Return [x, y] of the center of cell containing provided text 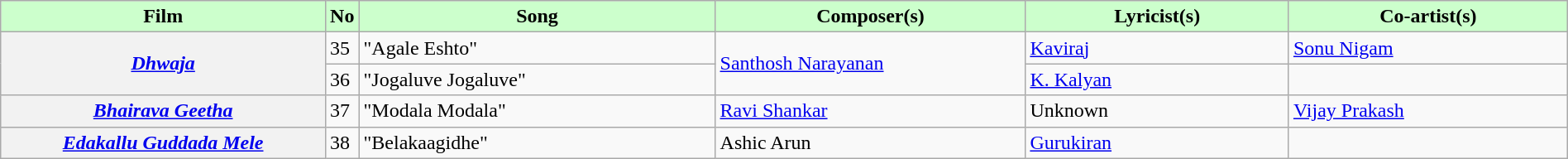
Co-artist(s) [1427, 17]
Ashic Arun [870, 142]
Kaviraj [1158, 48]
"Jogaluve Jogaluve" [538, 79]
Vijay Prakash [1427, 111]
Film [164, 17]
Santhosh Narayanan [870, 64]
Bhairava Geetha [164, 111]
"Agale Eshto" [538, 48]
"Modala Modala" [538, 111]
Gurukiran [1158, 142]
Song [538, 17]
Dhwaja [164, 64]
35 [342, 48]
36 [342, 79]
Lyricist(s) [1158, 17]
Edakallu Guddada Mele [164, 142]
"Belakaagidhe" [538, 142]
Composer(s) [870, 17]
No [342, 17]
Sonu Nigam [1427, 48]
K. Kalyan [1158, 79]
37 [342, 111]
38 [342, 142]
Ravi Shankar [870, 111]
Unknown [1158, 111]
